For the text-containing cell, return its midpoint in (x, y) coordinate format. 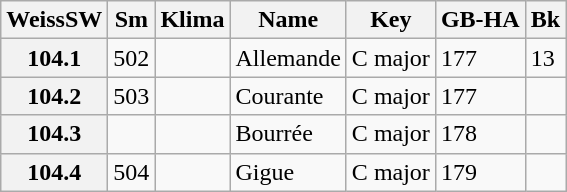
Klima (192, 20)
104.3 (54, 134)
104.1 (54, 58)
WeissSW (54, 20)
GB-HA (480, 20)
Bourrée (288, 134)
Courante (288, 96)
Allemande (288, 58)
Sm (132, 20)
104.4 (54, 172)
104.2 (54, 96)
179 (480, 172)
Gigue (288, 172)
Key (390, 20)
178 (480, 134)
Name (288, 20)
504 (132, 172)
13 (545, 58)
503 (132, 96)
Bk (545, 20)
502 (132, 58)
